Find where the given text appears and provide that cell's center as (X, Y) coordinate. 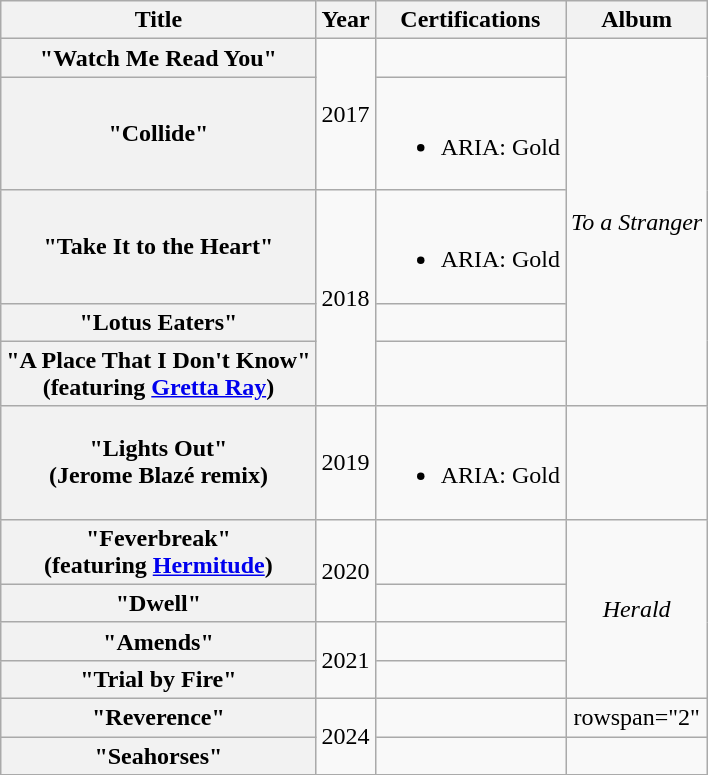
"Lights Out"(Jerome Blazé remix) (158, 462)
"Feverbreak"(featuring Hermitude) (158, 552)
Title (158, 20)
"A Place That I Don't Know"(featuring Gretta Ray) (158, 374)
2024 (346, 736)
2021 (346, 660)
Year (346, 20)
"Seahorses" (158, 755)
Herald (637, 608)
2018 (346, 298)
rowspan="2" (637, 717)
To a Stranger (637, 222)
"Take It to the Heart" (158, 246)
2019 (346, 462)
Certifications (470, 20)
"Amends" (158, 641)
2020 (346, 570)
"Dwell" (158, 603)
"Trial by Fire" (158, 679)
"Watch Me Read You" (158, 58)
"Lotus Eaters" (158, 322)
"Reverence" (158, 717)
2017 (346, 114)
Album (637, 20)
"Collide" (158, 134)
